Determine the (X, Y) coordinate at the center of the cell enclosing the given text.  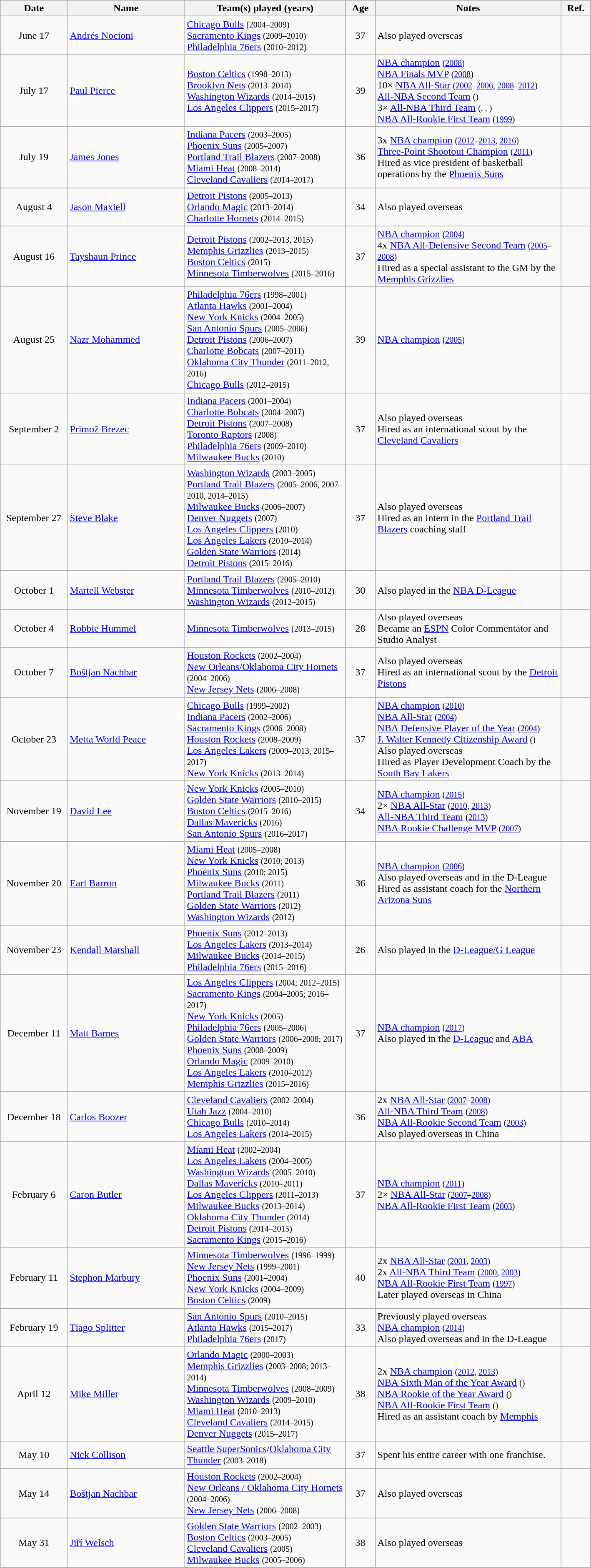
Jiří Welsch (126, 1543)
Kendall Marshall (126, 950)
Phoenix Suns (2012–2013)Los Angeles Lakers (2013–2014)Milwaukee Bucks (2014–2015)Philadelphia 76ers (2015–2016) (265, 950)
Minnesota Timberwolves (2013–2015) (265, 628)
February 19 (34, 1327)
August 25 (34, 340)
September 2 (34, 429)
Tayshaun Prince (126, 256)
May 14 (34, 1493)
2x NBA All-Star (2007–2008)All-NBA Third Team (2008)NBA All-Rookie Second Team (2003)Also played overseas in China (468, 1116)
28 (360, 628)
July 19 (34, 157)
Steve Blake (126, 518)
February 6 (34, 1194)
July 17 (34, 91)
Golden State Warriors (2002–2003)Boston Celtics (2003–2005)Cleveland Cavaliers (2005)Milwaukee Bucks (2005–2006) (265, 1543)
26 (360, 950)
Mike Miller (126, 1394)
Tiago Splitter (126, 1327)
August 4 (34, 207)
Cleveland Cavaliers (2002–2004)Utah Jazz (2004–2010)Chicago Bulls (2010–2014)Los Angeles Lakers (2014–2015) (265, 1116)
October 1 (34, 590)
December 18 (34, 1116)
Matt Barnes (126, 1033)
Ref. (576, 8)
Andrés Nocioni (126, 35)
April 12 (34, 1394)
Notes (468, 8)
Nazr Mohammed (126, 340)
Spent his entire career with one franchise. (468, 1455)
Team(s) played (years) (265, 8)
February 11 (34, 1278)
Boston Celtics (1998–2013)Brooklyn Nets (2013–2014)Washington Wizards (2014–2015)Los Angeles Clippers (2015–2017) (265, 91)
Also played overseasHired as an international scout by the Detroit Pistons (468, 672)
40 (360, 1278)
Name (126, 8)
Jason Maxiell (126, 207)
Detroit Pistons (2002–2013, 2015)Memphis Grizzlies (2013–2015)Boston Celtics (2015)Minnesota Timberwolves (2015–2016) (265, 256)
NBA champion (2015)2× NBA All-Star (2010, 2013)All-NBA Third Team (2013)NBA Rookie Challenge MVP (2007) (468, 811)
November 20 (34, 883)
30 (360, 590)
Houston Rockets (2002–2004)New Orleans/Oklahoma City Hornets (2004–2006)New Jersey Nets (2006–2008) (265, 672)
Previously played overseasNBA champion (2014)Also played overseas and in the D-League (468, 1327)
October 7 (34, 672)
November 19 (34, 811)
May 31 (34, 1543)
September 27 (34, 518)
NBA champion (2004)4x NBA All-Defensive Second Team (2005–2008)Hired as a special assistant to the GM by the Memphis Grizzlies (468, 256)
August 16 (34, 256)
Robbie Hummel (126, 628)
James Jones (126, 157)
NBA champion (2017)Also played in the D-League and ABA (468, 1033)
Also played overseasHired as an intern in the Portland Trail Blazers coaching staff (468, 518)
Martell Webster (126, 590)
May 10 (34, 1455)
Detroit Pistons (2005–2013)Orlando Magic (2013–2014)Charlotte Hornets (2014–2015) (265, 207)
3x NBA champion (2012–2013, 2016)Three-Point Shootout Champion (2011)Hired as vice president of basketballoperations by the Phoenix Suns (468, 157)
Also played in the NBA D-League (468, 590)
Portland Trail Blazers (2005–2010)Minnesota Timberwolves (2010–2012)Washington Wizards (2012–2015) (265, 590)
October 23 (34, 739)
Date (34, 8)
Houston Rockets (2002–2004)New Orleans / Oklahoma City Hornets (2004–2006)New Jersey Nets (2006–2008) (265, 1493)
NBA champion (2011)2× NBA All-Star (2007–2008)NBA All-Rookie First Team (2003) (468, 1194)
Nick Collison (126, 1455)
New York Knicks (2005–2010)Golden State Warriors (2010–2015)Boston Celtics (2015–2016)Dallas Mavericks (2016)San Antonio Spurs (2016–2017) (265, 811)
Seattle SuperSonics/Oklahoma City Thunder (2003–2018) (265, 1455)
David Lee (126, 811)
Also played in the D-League/G League (468, 950)
2x NBA All-Star (2001, 2003)2x All-NBA Third Team (2000, 2003)NBA All-Rookie First Team (1997)Later played overseas in China (468, 1278)
Caron Butler (126, 1194)
Also played overseas Became an ESPN Color Commentator and Studio Analyst (468, 628)
November 23 (34, 950)
June 17 (34, 35)
Stephon Marbury (126, 1278)
Earl Barron (126, 883)
December 11 (34, 1033)
33 (360, 1327)
Primož Brezec (126, 429)
Chicago Bulls (2004–2009)Sacramento Kings (2009–2010)Philadelphia 76ers (2010–2012) (265, 35)
NBA champion (2006)Also played overseas and in the D-LeagueHired as assistant coach for the Northern Arizona Suns (468, 883)
Age (360, 8)
Minnesota Timberwolves (1996–1999)New Jersey Nets (1999–2001)Phoenix Suns (2001–2004)New York Knicks (2004–2009)Boston Celtics (2009) (265, 1278)
Indiana Pacers (2003–2005)Phoenix Suns (2005–2007)Portland Trail Blazers (2007–2008)Miami Heat (2008–2014)Cleveland Cavaliers (2014–2017) (265, 157)
October 4 (34, 628)
Metta World Peace (126, 739)
NBA champion (2005) (468, 340)
Carlos Boozer (126, 1116)
Also played overseasHired as an international scout by the Cleveland Cavaliers (468, 429)
Paul Pierce (126, 91)
San Antonio Spurs (2010–2015)Atlanta Hawks (2015–2017)Philadelphia 76ers (2017) (265, 1327)
